Search for the cell housing the specified text and yield its (X, Y) center coordinate. 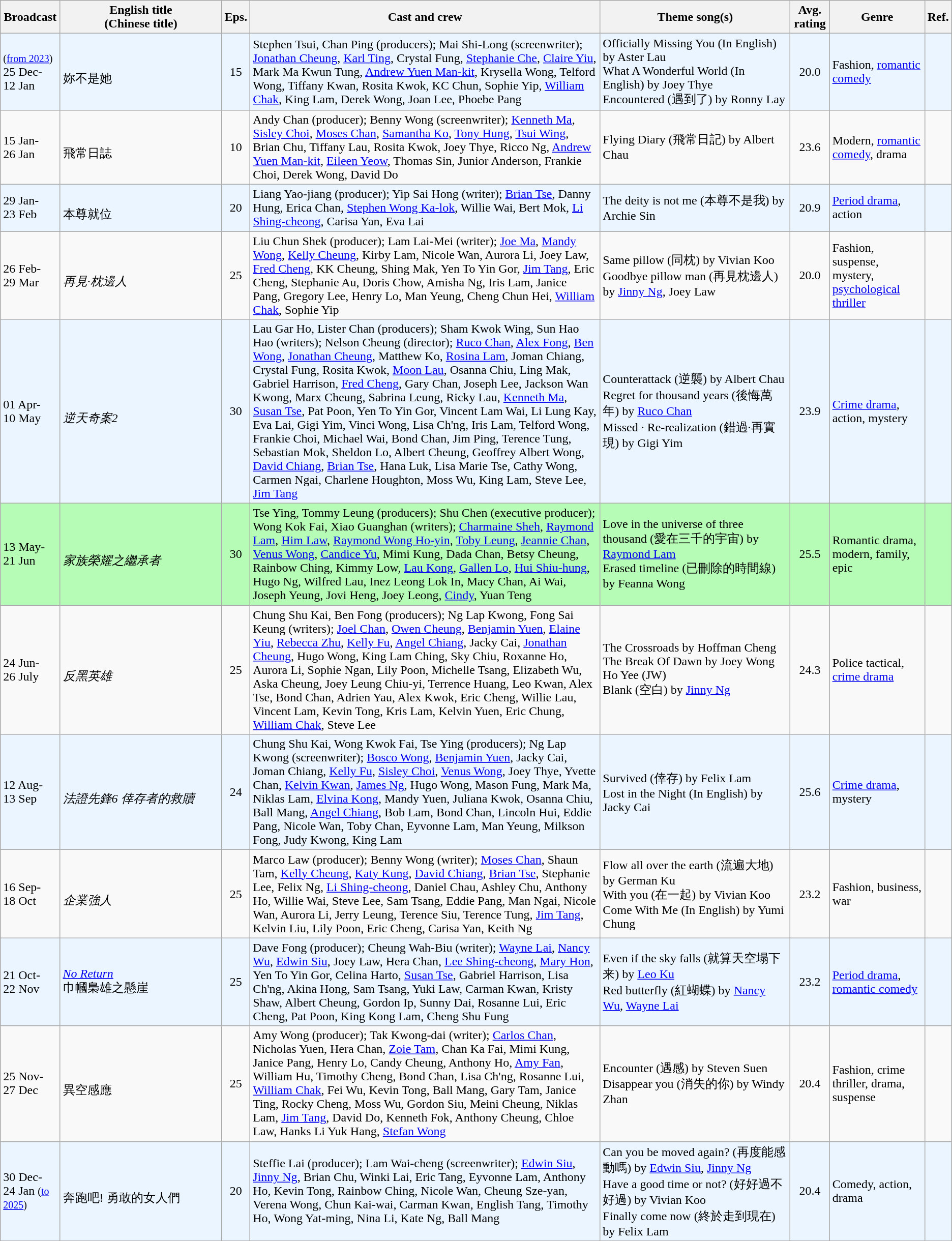
15 (236, 72)
Even if the sky falls (就算天空塌下来) by Leo KuRed butterfly (紅蝴蝶) by Nancy Wu, Wayne Lai (695, 982)
(from 2023) 25 Dec-12 Jan (31, 72)
01 Apr-10 May (31, 411)
23.9 (810, 411)
Fashion, romantic comedy (877, 72)
23.6 (810, 147)
Eps. (236, 17)
25 Nov-27 Dec (31, 1083)
No Return 巾幗梟雄之懸崖 (141, 982)
Period drama, romantic comedy (877, 982)
再見·枕邊人 (141, 275)
24.3 (810, 670)
奔跑吧! 勇敢的女人們 (141, 1191)
Crime drama, action, mystery (877, 411)
10 (236, 147)
Can you be moved again? (再度能感動嗎) by Edwin Siu, Jinny NgHave a good time or not? (好好過不好過) by Vivian KooFinally come now (終於走到現在) by Felix Lam (695, 1191)
The deity is not me (本尊不是我) by Archie Sin (695, 208)
25.6 (810, 792)
Flying Diary (飛常日記) by Albert Chau (695, 147)
Period drama, action (877, 208)
Officially Missing You (In English) by Aster LauWhat A Wonderful World (In English) by Joey ThyeEncountered (遇到了) by Ronny Lay (695, 72)
異空感應 (141, 1083)
飛常日誌 (141, 147)
家族榮耀之繼承者 (141, 554)
15 Jan-26 Jan (31, 147)
Survived (倖存) by Felix LamLost in the Night (In English) by Jacky Cai (695, 792)
Genre (877, 17)
Fashion, suspense, mystery, psychological thriller (877, 275)
Cast and crew (425, 17)
Police tactical, crime drama (877, 670)
Theme song(s) (695, 17)
本尊就位 (141, 208)
Avg. rating (810, 17)
法證先鋒6 倖存者的救贖 (141, 792)
30 Dec-24 Jan (to 2025) (31, 1191)
Comedy, action, drama (877, 1191)
企業強人 (141, 894)
Broadcast (31, 17)
Ref. (938, 17)
24 (236, 792)
Fashion, business, war (877, 894)
12 Aug-13 Sep (31, 792)
Crime drama, mystery (877, 792)
20.9 (810, 208)
Same pillow (同枕) by Vivian KooGoodbye pillow man (再見枕邊人) by Jinny Ng, Joey Law (695, 275)
The Crossroads by Hoffman ChengThe Break Of Dawn by Joey Wong Ho Yee (JW)Blank (空白) by Jinny Ng (695, 670)
29 Jan-23 Feb (31, 208)
妳不是她 (141, 72)
English title (Chinese title) (141, 17)
Flow all over the earth (流遍大地) by German KuWith you (在一起) by Vivian KooCome With Me (In English) by Yumi Chung (695, 894)
Romantic drama, modern, family, epic (877, 554)
16 Sep-18 Oct (31, 894)
Counterattack (逆襲) by Albert ChauRegret for thousand years (後悔萬年) by Ruco ChanMissed · Re-realization (錯過·再實現) by Gigi Yim (695, 411)
Fashion, crime thriller, drama, suspense (877, 1083)
Modern, romantic comedy, drama (877, 147)
Encounter (遇感) by Steven SuenDisappear you (消失的你) by Windy Zhan (695, 1083)
13 May-21 Jun (31, 554)
逆天奇案2 (141, 411)
Love in the universe of three thousand (愛在三千的宇宙) by Raymond LamErased timeline (已刪除的時間線) by Feanna Wong (695, 554)
21 Oct-22 Nov (31, 982)
26 Feb-29 Mar (31, 275)
25.5 (810, 554)
反黑英雄 (141, 670)
24 Jun-26 July (31, 670)
